From the cell containing the given text, extract its center point as (X, Y) coordinate. 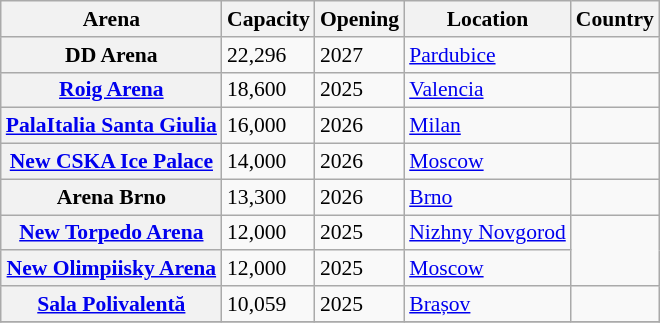
PalaItalia Santa Giulia (112, 126)
22,296 (268, 55)
New Olimpiisky Arena (112, 269)
18,600 (268, 90)
Brașov (488, 304)
New CSKA Ice Palace (112, 162)
Milan (488, 126)
Valencia (488, 90)
Pardubice (488, 55)
Arena (112, 19)
10,059 (268, 304)
Brno (488, 197)
DD Arena (112, 55)
Capacity (268, 19)
14,000 (268, 162)
2027 (360, 55)
Roig Arena (112, 90)
16,000 (268, 126)
Country (615, 19)
Nizhny Novgorod (488, 233)
Arena Brno (112, 197)
Location (488, 19)
Sala Polivalentă (112, 304)
Opening (360, 19)
New Torpedo Arena (112, 233)
13,300 (268, 197)
